Locate the cell with the specified text and output its [x, y] center coordinate. 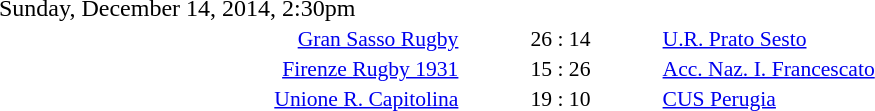
15 : 26 [560, 68]
26 : 14 [560, 38]
